Locate the cell with the specified text and output its [x, y] center coordinate. 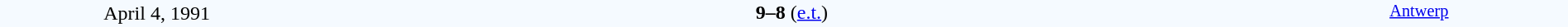
Antwerp [1419, 13]
April 4, 1991 [157, 13]
9–8 (e.t.) [791, 12]
